Output the (x, y) coordinate of the center of the cell containing the given text.  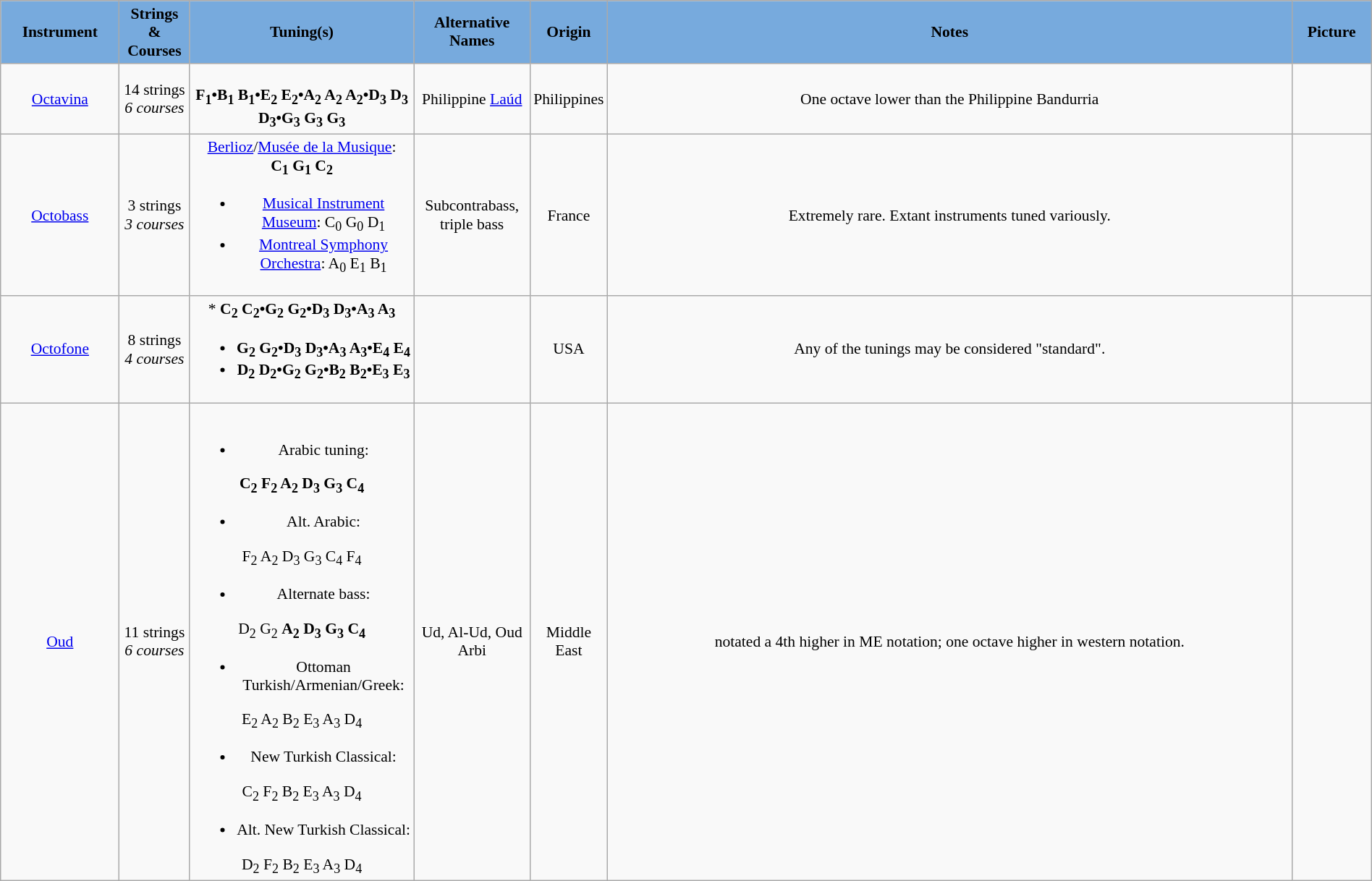
Octofone (60, 349)
Ud, Al-Ud, Oud Arbi (472, 642)
Extremely rare. Extant instruments tuned variously. (949, 216)
Strings & Courses (155, 32)
Middle East (569, 642)
Any of the tunings may be considered "standard". (949, 349)
* C2 C2•G2 G2•D3 D3•A3 A3G2 G2•D3 D3•A3 A3•E4 E4D2 D2•G2 G2•B2 B2•E3 E3 (302, 349)
Philippines (569, 98)
USA (569, 349)
Alternative Names (472, 32)
Origin (569, 32)
Oud (60, 642)
Philippine Laúd (472, 98)
8 strings4 courses (155, 349)
One octave lower than the Philippine Bandurria (949, 98)
Octavina (60, 98)
14 strings6 courses (155, 98)
Notes (949, 32)
notated a 4th higher in ME notation; one octave higher in western notation. (949, 642)
Tuning(s) (302, 32)
F1•B1 B1•E2 E2•A2 A2 A2•D3 D3 D3•G3 G3 G3 (302, 98)
Berlioz/Musée de la Musique:C1 G1 C2Musical Instrument Museum: C0 G0 D1Montreal Symphony Orchestra: A0 E1 B1 (302, 216)
Instrument (60, 32)
3 strings3 courses (155, 216)
France (569, 216)
Picture (1331, 32)
Octobass (60, 216)
Subcontrabass, triple bass (472, 216)
11 strings6 courses (155, 642)
